Locate the cell with the specified text and output its (X, Y) center coordinate. 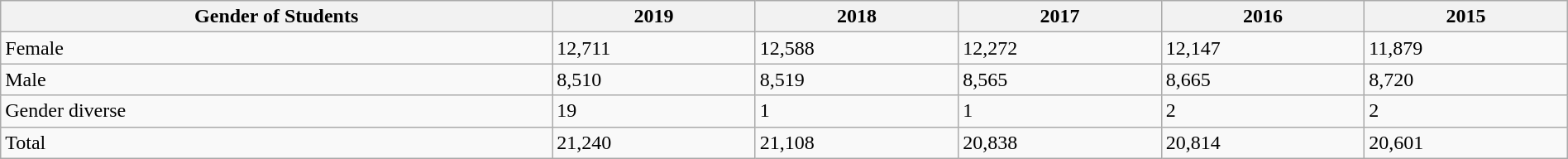
2018 (857, 17)
12,588 (857, 48)
Total (276, 142)
2015 (1466, 17)
20,814 (1263, 142)
8,565 (1060, 79)
2019 (654, 17)
12,272 (1060, 48)
20,838 (1060, 142)
8,665 (1263, 79)
12,147 (1263, 48)
8,510 (654, 79)
Gender diverse (276, 111)
8,519 (857, 79)
Female (276, 48)
11,879 (1466, 48)
2017 (1060, 17)
12,711 (654, 48)
20,601 (1466, 142)
8,720 (1466, 79)
Gender of Students (276, 17)
21,240 (654, 142)
19 (654, 111)
Male (276, 79)
21,108 (857, 142)
2016 (1263, 17)
